Scan for the cell matching the given text and deliver its [x, y] coordinate at center. 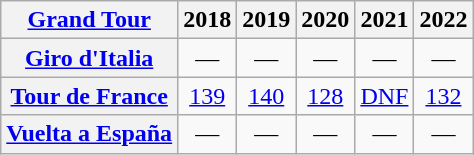
139 [208, 96]
2018 [208, 20]
128 [326, 96]
Vuelta a España [90, 134]
Giro d'Italia [90, 58]
2022 [444, 20]
2019 [266, 20]
DNF [384, 96]
2020 [326, 20]
2021 [384, 20]
132 [444, 96]
Grand Tour [90, 20]
140 [266, 96]
Tour de France [90, 96]
